For the text-containing cell, return its midpoint in (X, Y) coordinate format. 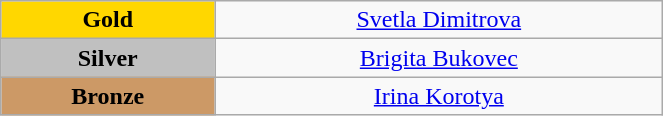
Svetla Dimitrova (439, 20)
Brigita Bukovec (439, 58)
Bronze (108, 96)
Irina Korotya (439, 96)
Gold (108, 20)
Silver (108, 58)
